For the text-containing cell, return its midpoint in [X, Y] coordinate format. 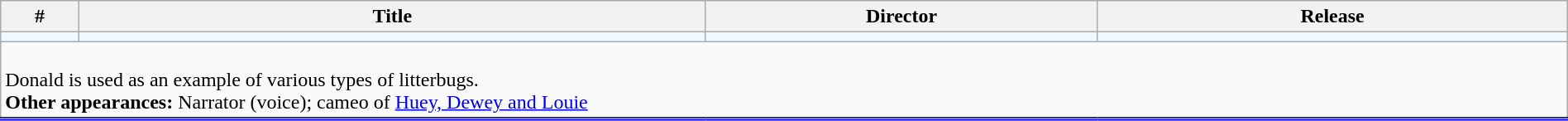
Release [1332, 17]
Title [392, 17]
# [40, 17]
Director [901, 17]
Donald is used as an example of various types of litterbugs.Other appearances: Narrator (voice); cameo of Huey, Dewey and Louie [784, 80]
